Locate the cell with the specified text and output its (X, Y) center coordinate. 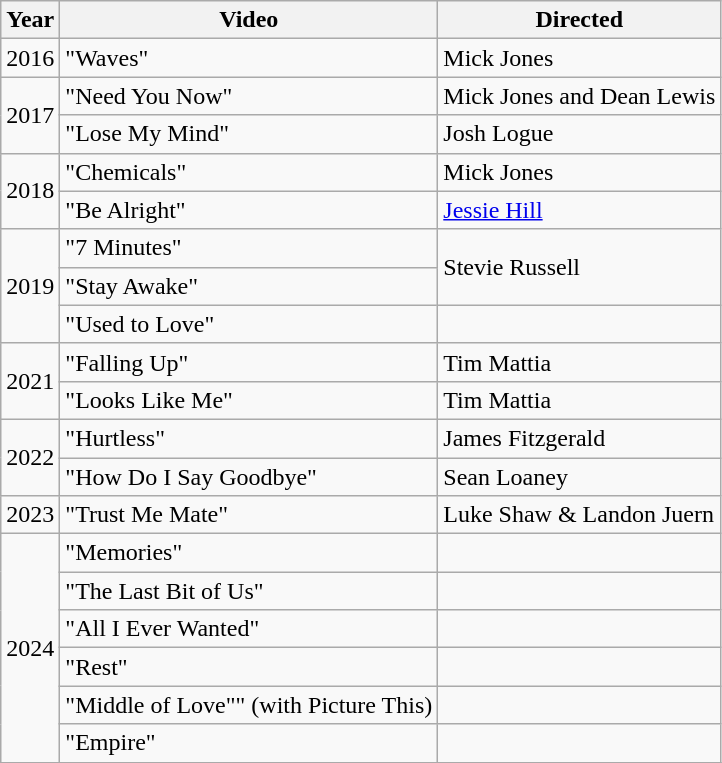
"Waves" (249, 58)
"Rest" (249, 667)
2019 (30, 286)
"Memories" (249, 553)
"The Last Bit of Us" (249, 591)
2016 (30, 58)
"How Do I Say Goodbye" (249, 477)
Mick Jones and Dean Lewis (580, 96)
"7 Minutes" (249, 248)
Josh Logue (580, 134)
"Trust Me Mate" (249, 515)
Directed (580, 20)
"All I Ever Wanted" (249, 629)
"Lose My Mind" (249, 134)
2018 (30, 191)
Sean Loaney (580, 477)
2023 (30, 515)
2017 (30, 115)
Video (249, 20)
Jessie Hill (580, 210)
Stevie Russell (580, 267)
"Empire" (249, 743)
James Fitzgerald (580, 438)
"Be Alright" (249, 210)
2021 (30, 381)
Luke Shaw & Landon Juern (580, 515)
"Looks Like Me" (249, 400)
"Falling Up" (249, 362)
2022 (30, 457)
"Used to Love" (249, 324)
Year (30, 20)
"Need You Now" (249, 96)
2024 (30, 648)
"Hurtless" (249, 438)
"Middle of Love"" (with Picture This) (249, 705)
"Chemicals" (249, 172)
"Stay Awake" (249, 286)
